Provide the (x, y) coordinate of the cell's center where the given text is located.  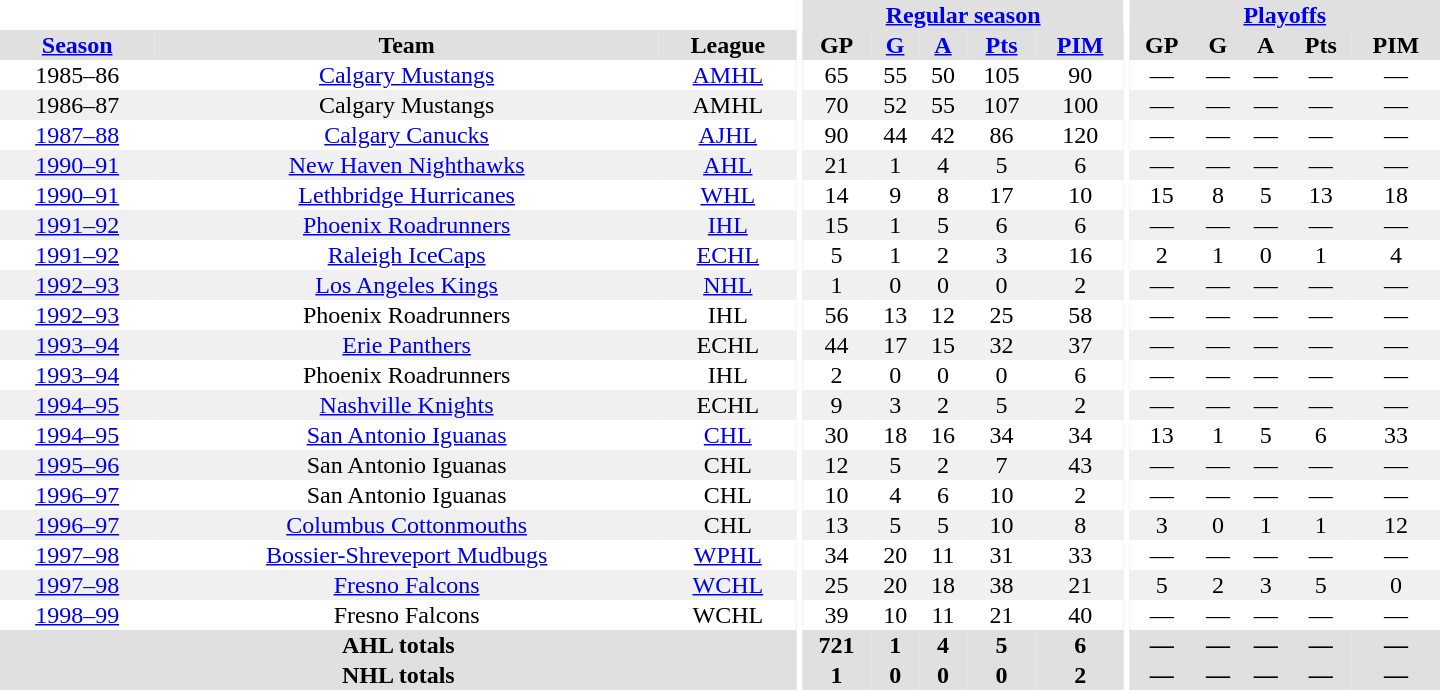
AHL (728, 165)
WHL (728, 195)
86 (1002, 135)
League (728, 45)
Erie Panthers (406, 345)
AJHL (728, 135)
100 (1080, 105)
Lethbridge Hurricanes (406, 195)
1987–88 (77, 135)
NHL totals (398, 675)
Los Angeles Kings (406, 285)
70 (836, 105)
Bossier-Shreveport Mudbugs (406, 555)
50 (943, 75)
1985–86 (77, 75)
Columbus Cottonmouths (406, 525)
32 (1002, 345)
1986–87 (77, 105)
721 (836, 645)
Regular season (963, 15)
120 (1080, 135)
7 (1002, 465)
39 (836, 615)
105 (1002, 75)
Playoffs (1285, 15)
56 (836, 315)
1995–96 (77, 465)
14 (836, 195)
58 (1080, 315)
1998–99 (77, 615)
43 (1080, 465)
38 (1002, 585)
AHL totals (398, 645)
40 (1080, 615)
NHL (728, 285)
New Haven Nighthawks (406, 165)
65 (836, 75)
107 (1002, 105)
Season (77, 45)
Raleigh IceCaps (406, 255)
Calgary Canucks (406, 135)
52 (895, 105)
30 (836, 435)
42 (943, 135)
Team (406, 45)
Nashville Knights (406, 405)
31 (1002, 555)
WPHL (728, 555)
37 (1080, 345)
